Find where the given text appears and provide that cell's center as (X, Y) coordinate. 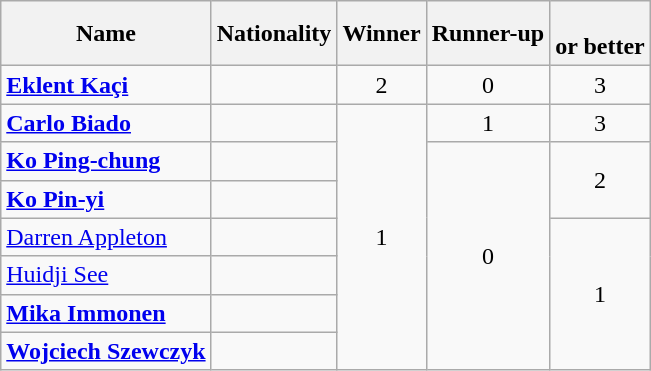
Ko Pin-yi (106, 199)
Nationality (274, 34)
Mika Immonen (106, 313)
Huidji See (106, 275)
Carlo Biado (106, 123)
Runner-up (488, 34)
Darren Appleton (106, 237)
Eklent Kaçi (106, 85)
or better (600, 34)
Winner (382, 34)
Wojciech Szewczyk (106, 351)
Ko Ping-chung (106, 161)
Name (106, 34)
